Capture the cell that displays the provided text and extract its (x, y) central coordinate. 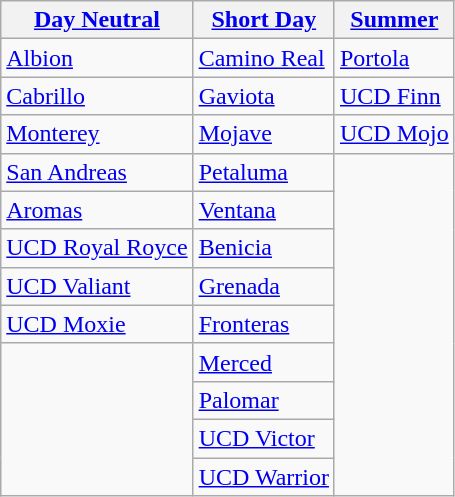
UCD Moxie (97, 324)
UCD Royal Royce (97, 248)
UCD Warrior (264, 477)
Petaluma (264, 172)
UCD Finn (394, 96)
Short Day (264, 20)
Gaviota (264, 96)
Grenada (264, 286)
Monterey (97, 134)
Palomar (264, 400)
Camino Real (264, 58)
Aromas (97, 210)
Ventana (264, 210)
Merced (264, 362)
Day Neutral (97, 20)
San Andreas (97, 172)
UCD Valiant (97, 286)
UCD Victor (264, 438)
Mojave (264, 134)
Cabrillo (97, 96)
Benicia (264, 248)
Portola (394, 58)
Albion (97, 58)
Fronteras (264, 324)
UCD Mojo (394, 134)
Summer (394, 20)
